Search for the cell housing the specified text and yield its [X, Y] center coordinate. 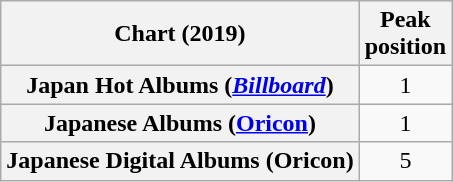
Japanese Digital Albums (Oricon) [180, 161]
Peakposition [405, 34]
Japan Hot Albums (Billboard) [180, 85]
Chart (2019) [180, 34]
Japanese Albums (Oricon) [180, 123]
5 [405, 161]
